Extract the [X, Y] coordinate from the center of the cell holding the provided text.  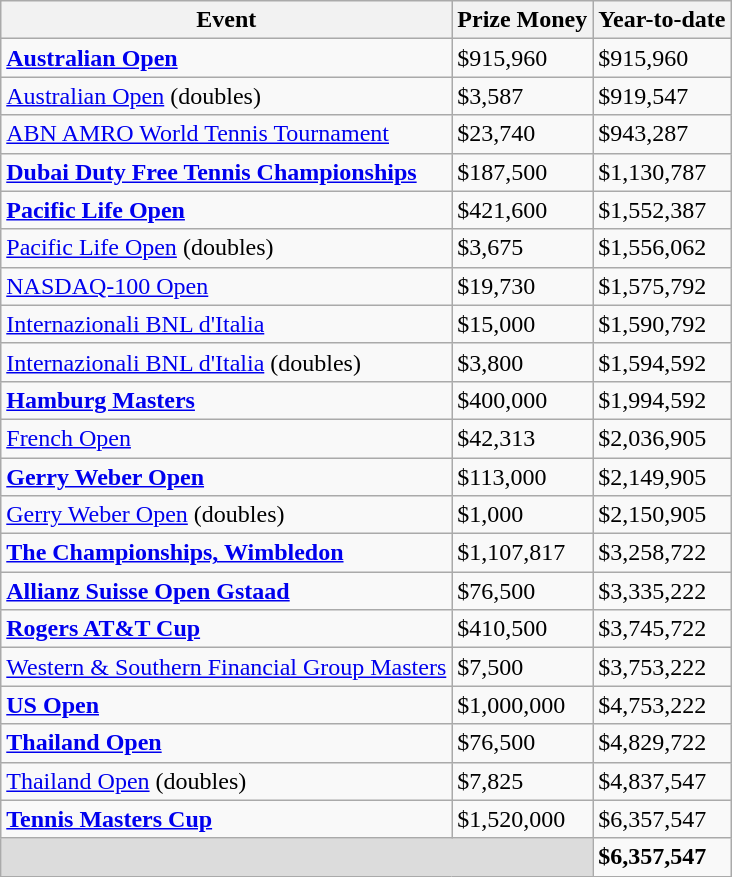
$42,313 [522, 438]
Australian Open [226, 58]
$1,590,792 [662, 324]
$1,594,592 [662, 362]
$1,575,792 [662, 286]
$4,753,222 [662, 705]
$2,149,905 [662, 477]
NASDAQ-100 Open [226, 286]
Event [226, 20]
Thailand Open [226, 743]
$3,753,222 [662, 667]
$1,000,000 [522, 705]
$1,556,062 [662, 248]
Allianz Suisse Open Gstaad [226, 591]
US Open [226, 705]
$113,000 [522, 477]
Dubai Duty Free Tennis Championships [226, 172]
$187,500 [522, 172]
Western & Southern Financial Group Masters [226, 667]
$7,825 [522, 781]
$421,600 [522, 210]
Gerry Weber Open [226, 477]
$15,000 [522, 324]
$919,547 [662, 96]
$2,036,905 [662, 438]
$943,287 [662, 134]
$1,994,592 [662, 400]
$4,829,722 [662, 743]
$410,500 [522, 629]
$2,150,905 [662, 515]
Prize Money [522, 20]
$400,000 [522, 400]
Gerry Weber Open (doubles) [226, 515]
Internazionali BNL d'Italia (doubles) [226, 362]
Tennis Masters Cup [226, 819]
$19,730 [522, 286]
$4,837,547 [662, 781]
Australian Open (doubles) [226, 96]
French Open [226, 438]
$23,740 [522, 134]
$3,745,722 [662, 629]
$3,258,722 [662, 553]
Pacific Life Open (doubles) [226, 248]
Rogers AT&T Cup [226, 629]
$3,587 [522, 96]
Year-to-date [662, 20]
$3,800 [522, 362]
$1,552,387 [662, 210]
$1,130,787 [662, 172]
Pacific Life Open [226, 210]
$1,000 [522, 515]
Thailand Open (doubles) [226, 781]
$3,675 [522, 248]
$7,500 [522, 667]
Hamburg Masters [226, 400]
Internazionali BNL d'Italia [226, 324]
The Championships, Wimbledon [226, 553]
ABN AMRO World Tennis Tournament [226, 134]
$3,335,222 [662, 591]
$1,520,000 [522, 819]
$1,107,817 [522, 553]
